Return the (X, Y) coordinate for the center point of the cell that contains the specified text.  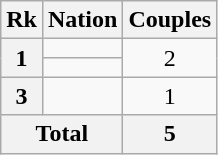
Couples (170, 20)
5 (170, 134)
2 (170, 58)
3 (22, 96)
Nation (82, 20)
Total (62, 134)
Rk (22, 20)
